Capture the cell that displays the provided text and extract its [x, y] central coordinate. 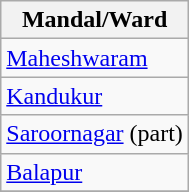
Mandal/Ward [95, 20]
Saroornagar (part) [95, 134]
Kandukur [95, 96]
Balapur [95, 172]
Maheshwaram [95, 58]
